Determine the (x, y) coordinate at the center of the cell enclosing the given text.  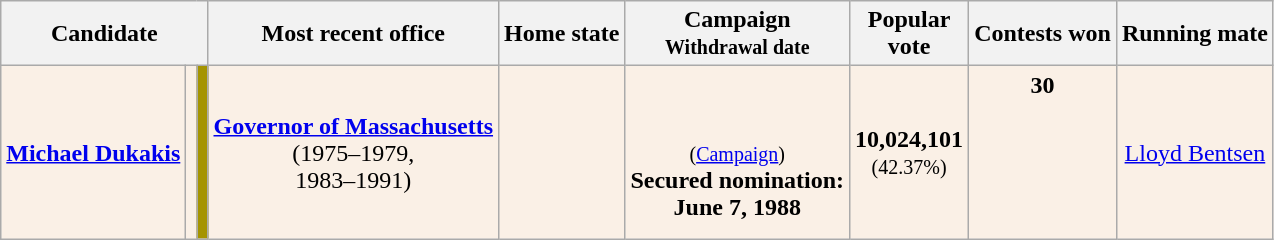
(Campaign)Secured nomination: June 7, 1988 (738, 152)
10,024,101(42.37%) (910, 152)
Running mate (1194, 34)
30 (1043, 152)
Contests won (1043, 34)
Governor of Massachusetts(1975–1979,1983–1991) (354, 152)
Home state (562, 34)
CampaignWithdrawal date (738, 34)
Popularvote (910, 34)
Candidate (104, 34)
Most recent office (354, 34)
Lloyd Bentsen (1194, 152)
Michael Dukakis (94, 152)
